Provide the [X, Y] coordinate of the cell's center where the given text is located.  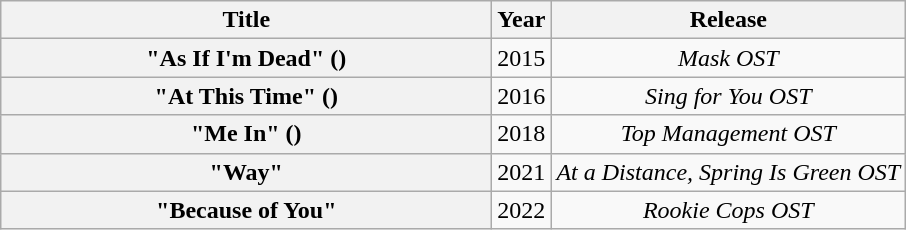
Rookie Cops OST [728, 210]
2022 [522, 210]
Release [728, 20]
2018 [522, 134]
"Me In" () [246, 134]
2021 [522, 172]
Sing for You OST [728, 96]
2016 [522, 96]
"Way" [246, 172]
Top Management OST [728, 134]
Mask OST [728, 58]
"At This Time" () [246, 96]
2015 [522, 58]
At a Distance, Spring Is Green OST [728, 172]
Year [522, 20]
"Because of You" [246, 210]
"As If I'm Dead" () [246, 58]
Title [246, 20]
